Determine the [X, Y] coordinate at the center of the cell enclosing the given text.  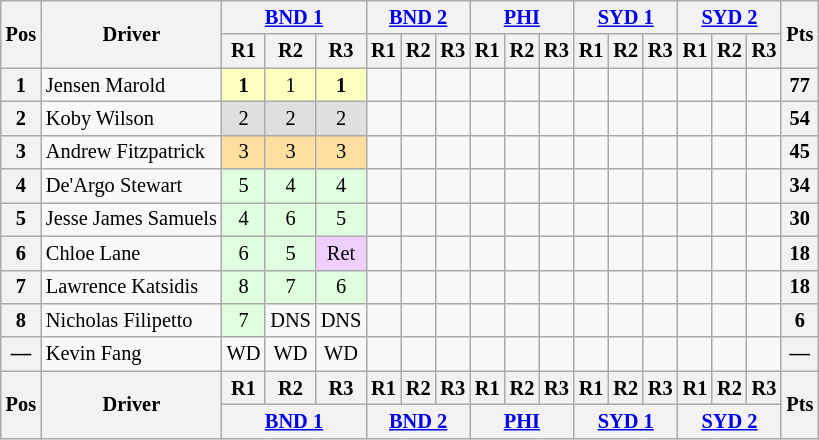
Nicholas Filipetto [132, 320]
54 [800, 118]
30 [800, 219]
Lawrence Katsidis [132, 287]
Ret [341, 253]
Koby Wilson [132, 118]
Chloe Lane [132, 253]
Andrew Fitzpatrick [132, 152]
77 [800, 85]
De'Argo Stewart [132, 186]
Jensen Marold [132, 85]
Jesse James Samuels [132, 219]
Kevin Fang [132, 354]
45 [800, 152]
34 [800, 186]
